Return (X, Y) of the center of cell containing provided text 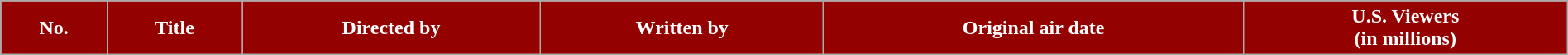
Directed by (390, 28)
Title (175, 28)
Written by (681, 28)
No. (55, 28)
U.S. Viewers(in millions) (1405, 28)
Original air date (1034, 28)
